Pinpoint the cell where the given text exists, returning its (X, Y) midpoint coordinate. 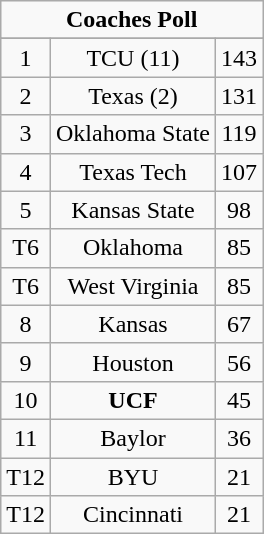
Texas Tech (132, 172)
Coaches Poll (132, 20)
56 (240, 362)
West Virginia (132, 286)
2 (26, 96)
36 (240, 438)
45 (240, 400)
1 (26, 58)
119 (240, 134)
3 (26, 134)
143 (240, 58)
5 (26, 210)
10 (26, 400)
Kansas (132, 324)
131 (240, 96)
9 (26, 362)
UCF (132, 400)
107 (240, 172)
Oklahoma (132, 248)
BYU (132, 477)
Kansas State (132, 210)
67 (240, 324)
Houston (132, 362)
TCU (11) (132, 58)
Oklahoma State (132, 134)
Baylor (132, 438)
Cincinnati (132, 515)
8 (26, 324)
11 (26, 438)
98 (240, 210)
Texas (2) (132, 96)
4 (26, 172)
